Provide the [x, y] coordinate of the cell's center where the given text is located.  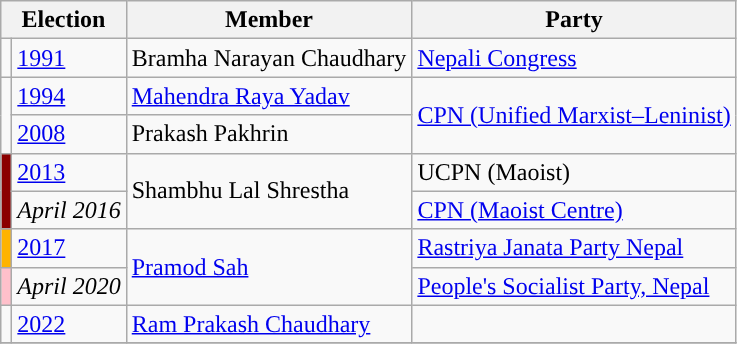
2022 [69, 324]
Member [269, 20]
UCPN (Maoist) [574, 172]
Election [64, 20]
2017 [69, 248]
1994 [69, 96]
CPN (Unified Marxist–Leninist) [574, 115]
Mahendra Raya Yadav [269, 96]
Nepali Congress [574, 58]
Rastriya Janata Party Nepal [574, 248]
1991 [69, 58]
Pramod Sah [269, 267]
April 2020 [69, 286]
Shambhu Lal Shrestha [269, 191]
2013 [69, 172]
Bramha Narayan Chaudhary [269, 58]
April 2016 [69, 210]
2008 [69, 134]
Party [574, 20]
CPN (Maoist Centre) [574, 210]
Ram Prakash Chaudhary [269, 324]
People's Socialist Party, Nepal [574, 286]
Prakash Pakhrin [269, 134]
